Extract the [X, Y] coordinate from the center of the cell holding the provided text.  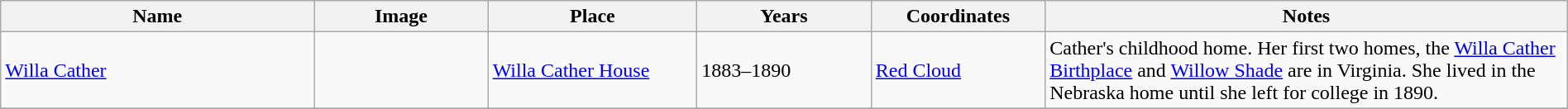
Red Cloud [958, 70]
Image [401, 17]
Place [592, 17]
Name [157, 17]
1883–1890 [784, 70]
Years [784, 17]
Coordinates [958, 17]
Willa Cather House [592, 70]
Willa Cather [157, 70]
Notes [1307, 17]
